Extract the [X, Y] coordinate from the center of the cell holding the provided text.  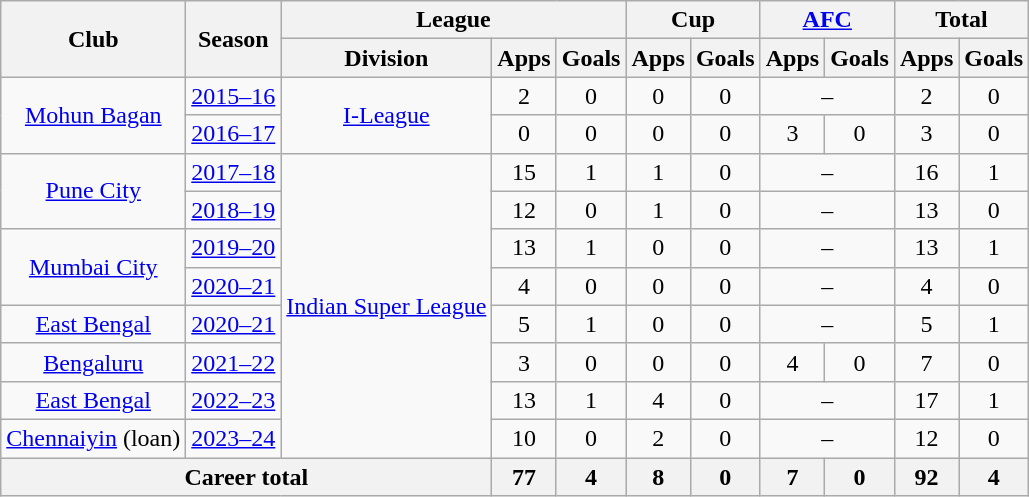
2017–18 [234, 172]
2021–22 [234, 362]
Indian Super League [386, 305]
Division [386, 58]
Cup [693, 20]
Club [94, 39]
Bengaluru [94, 362]
League [454, 20]
2015–16 [234, 96]
10 [524, 438]
I-League [386, 115]
8 [658, 477]
77 [524, 477]
2023–24 [234, 438]
2019–20 [234, 248]
17 [926, 400]
2018–19 [234, 210]
Total [961, 20]
Pune City [94, 191]
Chennaiyin (loan) [94, 438]
16 [926, 172]
Mumbai City [94, 267]
Career total [246, 477]
2016–17 [234, 134]
AFC [827, 20]
15 [524, 172]
Mohun Bagan [94, 115]
Season [234, 39]
2022–23 [234, 400]
92 [926, 477]
